Output the (x, y) coordinate of the center of the cell containing the given text.  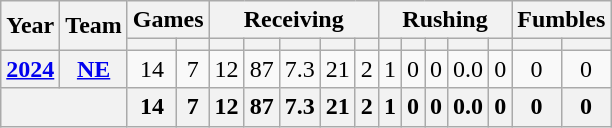
Rushing (444, 20)
NE (94, 69)
Receiving (294, 20)
2024 (30, 69)
Fumbles (562, 20)
Year (30, 26)
Games (168, 20)
Team (94, 26)
